Provide the (x, y) coordinate of the cell's center where the given text is located.  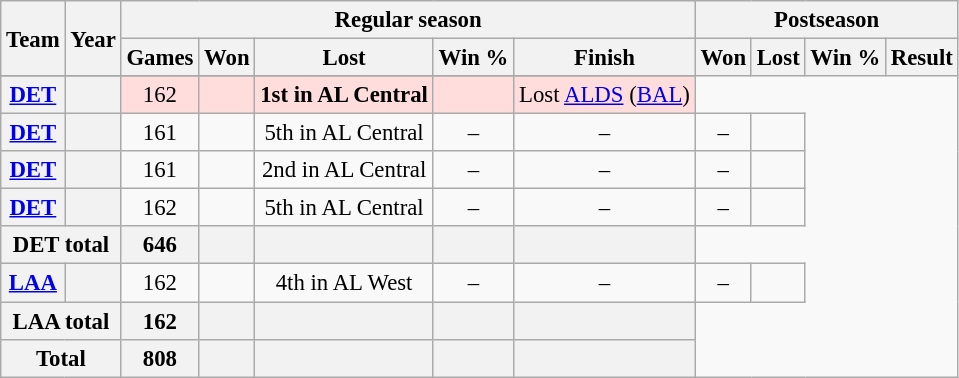
LAA total (61, 321)
646 (160, 245)
DET total (61, 245)
Postseason (826, 20)
Lost ALDS (BAL) (605, 95)
Result (922, 58)
Games (160, 58)
Total (61, 358)
808 (160, 358)
Team (33, 38)
Regular season (408, 20)
2nd in AL Central (344, 170)
1st in AL Central (344, 95)
LAA (33, 283)
Finish (605, 58)
4th in AL West (344, 283)
Year (93, 38)
